Return the (X, Y) coordinate for the center point of the cell that contains the specified text.  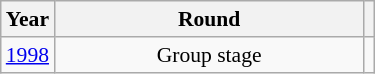
Round (209, 19)
Group stage (209, 55)
Year (28, 19)
1998 (28, 55)
